Capture the cell that displays the provided text and extract its [x, y] central coordinate. 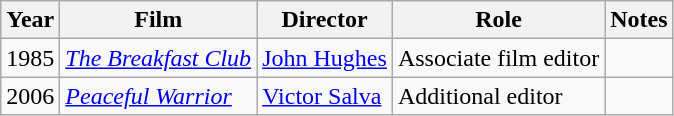
Victor Salva [325, 96]
Additional editor [498, 96]
Director [325, 20]
Notes [639, 20]
1985 [30, 58]
John Hughes [325, 58]
The Breakfast Club [158, 58]
Role [498, 20]
Associate film editor [498, 58]
2006 [30, 96]
Film [158, 20]
Year [30, 20]
Peaceful Warrior [158, 96]
